Return [X, Y] of the center of cell containing provided text 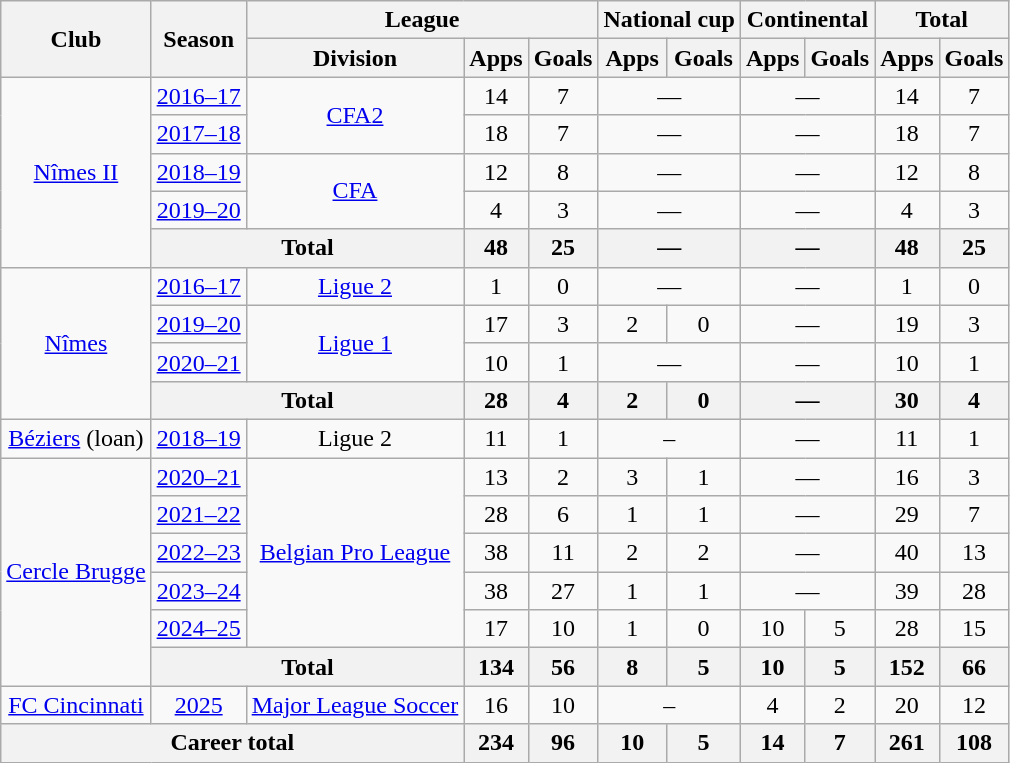
2022–23 [198, 553]
Continental [807, 20]
66 [974, 667]
30 [907, 400]
Cercle Brugge [76, 572]
19 [907, 324]
15 [974, 629]
6 [563, 515]
Béziers (loan) [76, 438]
FC Cincinnati [76, 705]
152 [907, 667]
Career total [232, 743]
2023–24 [198, 591]
Major League Soccer [355, 705]
Ligue 1 [355, 343]
Season [198, 39]
CFA2 [355, 115]
CFA [355, 191]
96 [563, 743]
2024–25 [198, 629]
Nîmes II [76, 172]
39 [907, 591]
234 [496, 743]
20 [907, 705]
2025 [198, 705]
2017–18 [198, 134]
29 [907, 515]
National cup [669, 20]
2021–22 [198, 515]
Belgian Pro League [355, 553]
134 [496, 667]
Club [76, 39]
261 [907, 743]
56 [563, 667]
Nîmes [76, 343]
27 [563, 591]
Division [355, 58]
108 [974, 743]
League [422, 20]
40 [907, 553]
